From the cell containing the given text, extract its center point as [x, y] coordinate. 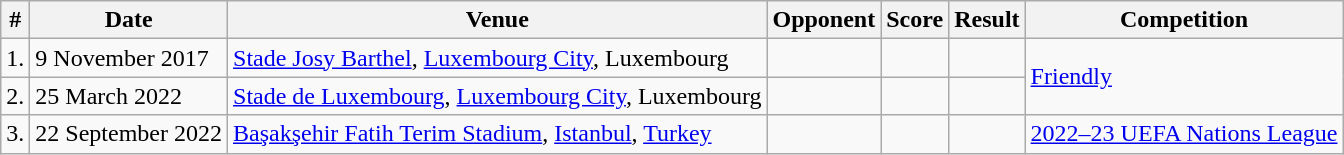
3. [16, 134]
22 September 2022 [129, 134]
1. [16, 58]
Date [129, 20]
Competition [1184, 20]
2. [16, 96]
# [16, 20]
Stade de Luxembourg, Luxembourg City, Luxembourg [498, 96]
Venue [498, 20]
2022–23 UEFA Nations League [1184, 134]
Score [915, 20]
Başakşehir Fatih Terim Stadium, Istanbul, Turkey [498, 134]
25 March 2022 [129, 96]
Result [987, 20]
Opponent [824, 20]
9 November 2017 [129, 58]
Stade Josy Barthel, Luxembourg City, Luxembourg [498, 58]
Friendly [1184, 77]
